Extract the (x, y) coordinate from the center of the cell holding the provided text.  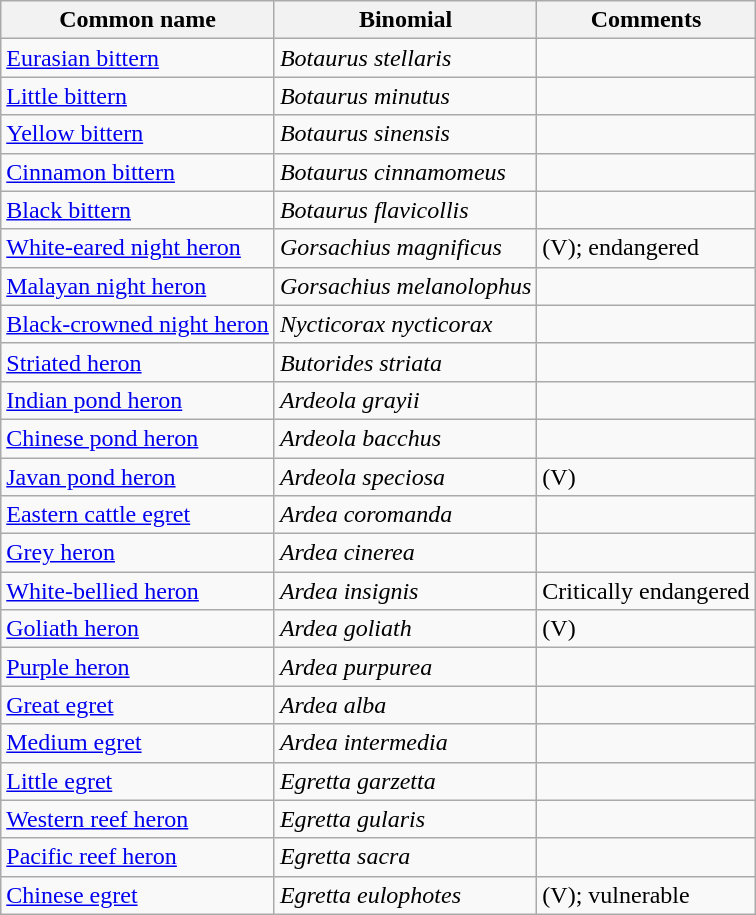
Indian pond heron (138, 400)
Ardea alba (405, 705)
Pacific reef heron (138, 857)
Eastern cattle egret (138, 515)
Little egret (138, 781)
Egretta garzetta (405, 781)
Butorides striata (405, 362)
Eurasian bittern (138, 58)
Botaurus sinensis (405, 134)
Comments (646, 20)
Medium egret (138, 743)
Striated heron (138, 362)
Ardea cinerea (405, 553)
White-eared night heron (138, 248)
Ardeola grayii (405, 400)
Botaurus minutus (405, 96)
Yellow bittern (138, 134)
(V); endangered (646, 248)
Ardeola speciosa (405, 477)
Ardea purpurea (405, 667)
Egretta eulophotes (405, 895)
Ardea intermedia (405, 743)
Nycticorax nycticorax (405, 324)
Critically endangered (646, 591)
Chinese egret (138, 895)
Gorsachius melanolophus (405, 286)
Chinese pond heron (138, 438)
Grey heron (138, 553)
Common name (138, 20)
Western reef heron (138, 819)
Ardeola bacchus (405, 438)
Botaurus flavicollis (405, 210)
Black-crowned night heron (138, 324)
Ardea insignis (405, 591)
Botaurus cinnamomeus (405, 172)
Javan pond heron (138, 477)
White-bellied heron (138, 591)
Great egret (138, 705)
Ardea coromanda (405, 515)
Little bittern (138, 96)
Ardea goliath (405, 629)
Egretta sacra (405, 857)
Goliath heron (138, 629)
Botaurus stellaris (405, 58)
Black bittern (138, 210)
Gorsachius magnificus (405, 248)
(V); vulnerable (646, 895)
Cinnamon bittern (138, 172)
Purple heron (138, 667)
Egretta gularis (405, 819)
Malayan night heron (138, 286)
Binomial (405, 20)
